Capture the cell that displays the provided text and extract its [X, Y] central coordinate. 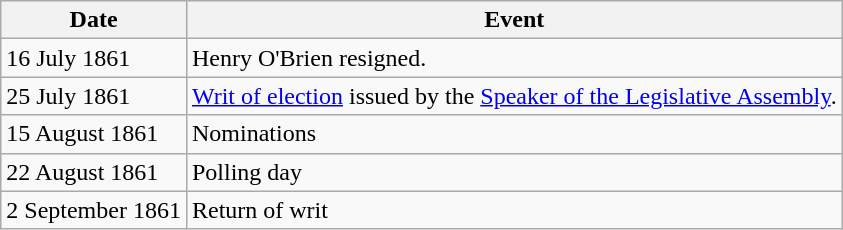
Polling day [514, 172]
Event [514, 20]
22 August 1861 [94, 172]
Nominations [514, 134]
Return of writ [514, 210]
Henry O'Brien resigned. [514, 58]
25 July 1861 [94, 96]
Writ of election issued by the Speaker of the Legislative Assembly. [514, 96]
2 September 1861 [94, 210]
15 August 1861 [94, 134]
Date [94, 20]
16 July 1861 [94, 58]
